Search for the cell housing the specified text and yield its [X, Y] center coordinate. 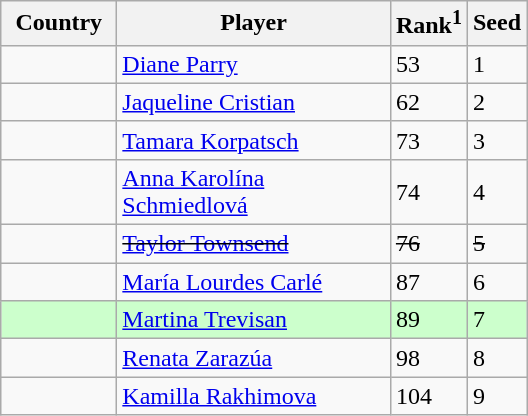
87 [428, 282]
1 [496, 64]
98 [428, 358]
76 [428, 244]
Tamara Korpatsch [254, 140]
73 [428, 140]
Taylor Townsend [254, 244]
Country [59, 24]
3 [496, 140]
7 [496, 320]
5 [496, 244]
Renata Zarazúa [254, 358]
62 [428, 102]
Jaqueline Cristian [254, 102]
Seed [496, 24]
Rank1 [428, 24]
2 [496, 102]
Diane Parry [254, 64]
104 [428, 396]
6 [496, 282]
89 [428, 320]
Kamilla Rakhimova [254, 396]
53 [428, 64]
Player [254, 24]
Martina Trevisan [254, 320]
8 [496, 358]
4 [496, 192]
María Lourdes Carlé [254, 282]
9 [496, 396]
Anna Karolína Schmiedlová [254, 192]
74 [428, 192]
